Scan for the cell matching the given text and deliver its [x, y] coordinate at center. 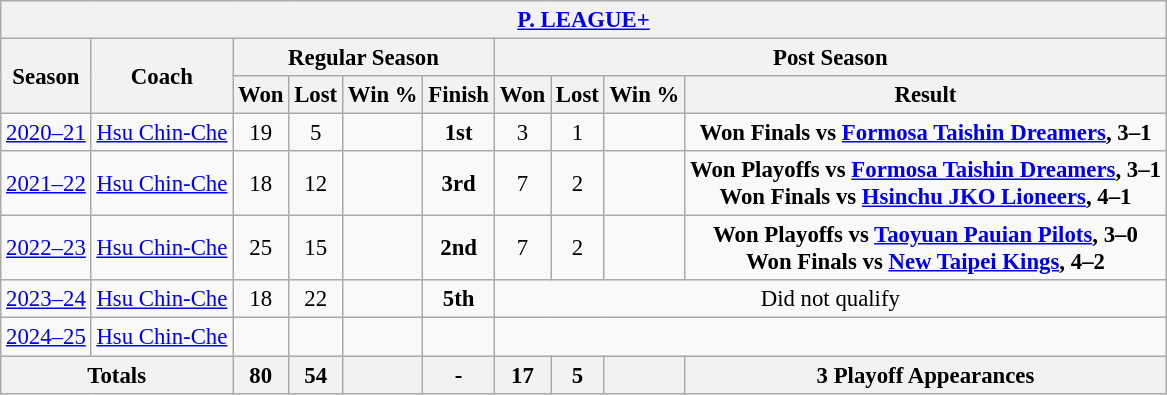
3 [522, 133]
Finish [458, 95]
2024–25 [46, 337]
Result [926, 95]
P. LEAGUE+ [584, 20]
2nd [458, 248]
Regular Season [364, 58]
3 Playoff Appearances [926, 375]
80 [261, 375]
25 [261, 248]
12 [316, 184]
Season [46, 76]
2022–23 [46, 248]
Totals [117, 375]
2021–22 [46, 184]
Won Playoffs vs Taoyuan Pauian Pilots, 3–0Won Finals vs New Taipei Kings, 4–2 [926, 248]
Coach [162, 76]
22 [316, 299]
5th [458, 299]
1st [458, 133]
Won Playoffs vs Formosa Taishin Dreamers, 3–1Won Finals vs Hsinchu JKO Lioneers, 4–1 [926, 184]
15 [316, 248]
Did not qualify [830, 299]
17 [522, 375]
Won Finals vs Formosa Taishin Dreamers, 3–1 [926, 133]
- [458, 375]
2020–21 [46, 133]
19 [261, 133]
1 [578, 133]
54 [316, 375]
2023–24 [46, 299]
3rd [458, 184]
Post Season [830, 58]
